Search for the cell housing the specified text and yield its [x, y] center coordinate. 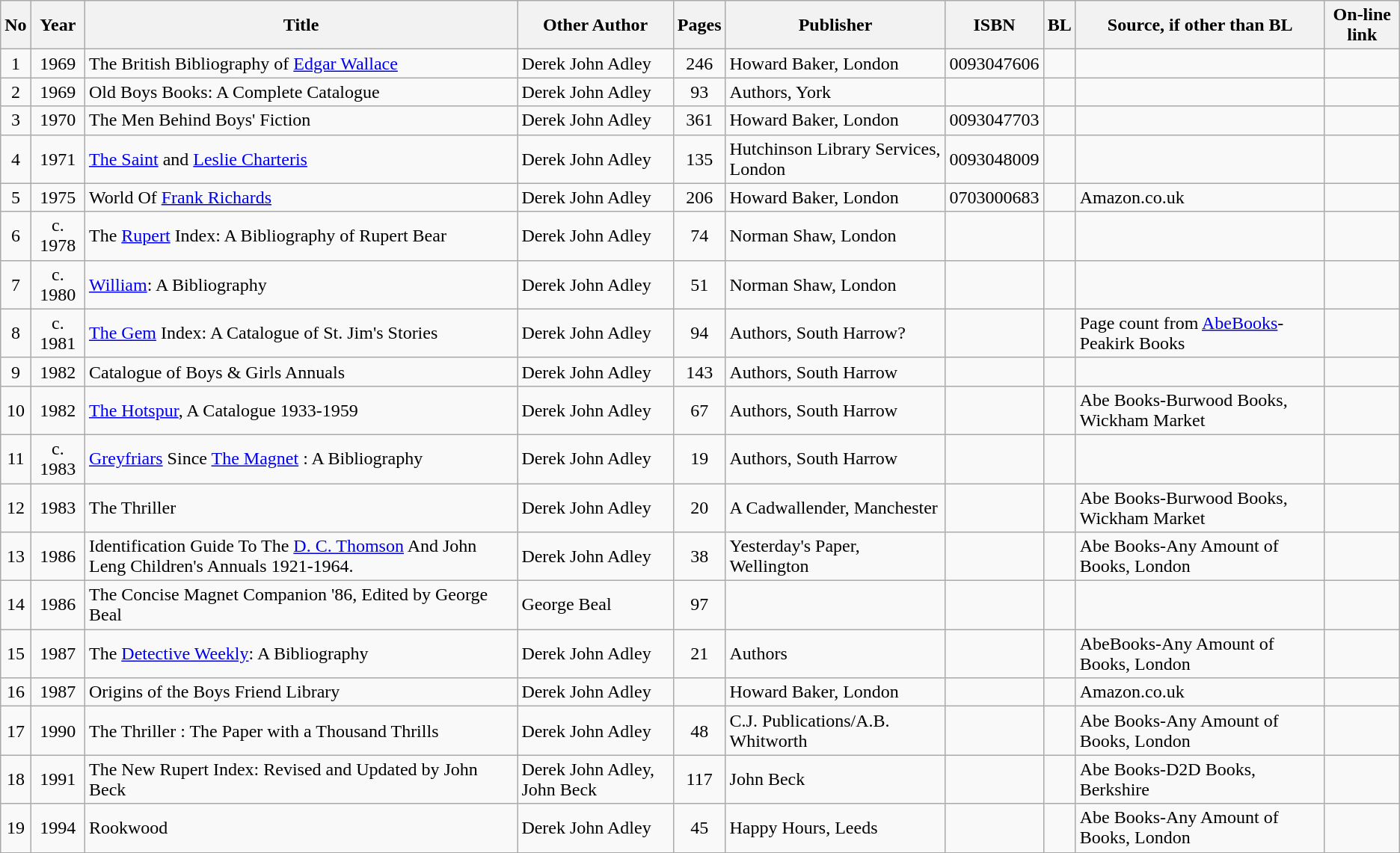
c. 1983 [58, 459]
94 [699, 333]
135 [699, 158]
Source, if other than BL [1200, 25]
1990 [58, 731]
48 [699, 731]
The Saint and Leslie Charteris [301, 158]
17 [16, 731]
1971 [58, 158]
Title [301, 25]
BL [1059, 25]
93 [699, 92]
The Men Behind Boys' Fiction [301, 120]
Abe Books-D2D Books, Berkshire [1200, 779]
5 [16, 197]
0093047703 [995, 120]
No [16, 25]
The Hotspur, A Catalogue 1933-1959 [301, 410]
On-line link [1362, 25]
The British Bibliography of Edgar Wallace [301, 64]
117 [699, 779]
Publisher [835, 25]
0093047606 [995, 64]
A Cadwallender, Manchester [835, 507]
Catalogue of Boys & Girls Annuals [301, 372]
Rookwood [301, 828]
World Of Frank Richards [301, 197]
16 [16, 692]
38 [699, 556]
143 [699, 372]
Other Author [595, 25]
11 [16, 459]
The New Rupert Index: Revised and Updated by John Beck [301, 779]
George Beal [595, 606]
0093048009 [995, 158]
21 [699, 653]
The Thriller [301, 507]
2 [16, 92]
c. 1978 [58, 236]
c. 1981 [58, 333]
51 [699, 284]
1994 [58, 828]
3 [16, 120]
6 [16, 236]
Happy Hours, Leeds [835, 828]
1 [16, 64]
1975 [58, 197]
Old Boys Books: A Complete Catalogue [301, 92]
The Thriller : The Paper with a Thousand Thrills [301, 731]
1991 [58, 779]
Authors, York [835, 92]
1983 [58, 507]
John Beck [835, 779]
246 [699, 64]
Derek John Adley, John Beck [595, 779]
Page count from AbeBooks-Peakirk Books [1200, 333]
Yesterday's Paper, Wellington [835, 556]
14 [16, 606]
45 [699, 828]
97 [699, 606]
4 [16, 158]
Authors, South Harrow? [835, 333]
20 [699, 507]
Authors [835, 653]
Year [58, 25]
William: A Bibliography [301, 284]
0703000683 [995, 197]
Greyfriars Since The Magnet : A Bibliography [301, 459]
The Concise Magnet Companion '86, Edited by George Beal [301, 606]
c. 1980 [58, 284]
The Detective Weekly: A Bibliography [301, 653]
7 [16, 284]
206 [699, 197]
Identification Guide To The D. C. Thomson And John Leng Children's Annuals 1921-1964. [301, 556]
ISBN [995, 25]
12 [16, 507]
The Rupert Index: A Bibliography of Rupert Bear [301, 236]
18 [16, 779]
Hutchinson Library Services, London [835, 158]
Origins of the Boys Friend Library [301, 692]
1970 [58, 120]
361 [699, 120]
C.J. Publications/A.B. Whitworth [835, 731]
AbeBooks-Any Amount of Books, London [1200, 653]
The Gem Index: A Catalogue of St. Jim's Stories [301, 333]
15 [16, 653]
67 [699, 410]
74 [699, 236]
Pages [699, 25]
9 [16, 372]
8 [16, 333]
13 [16, 556]
10 [16, 410]
